Detect which cell encompasses the target text, then output its [X, Y] center coordinate. 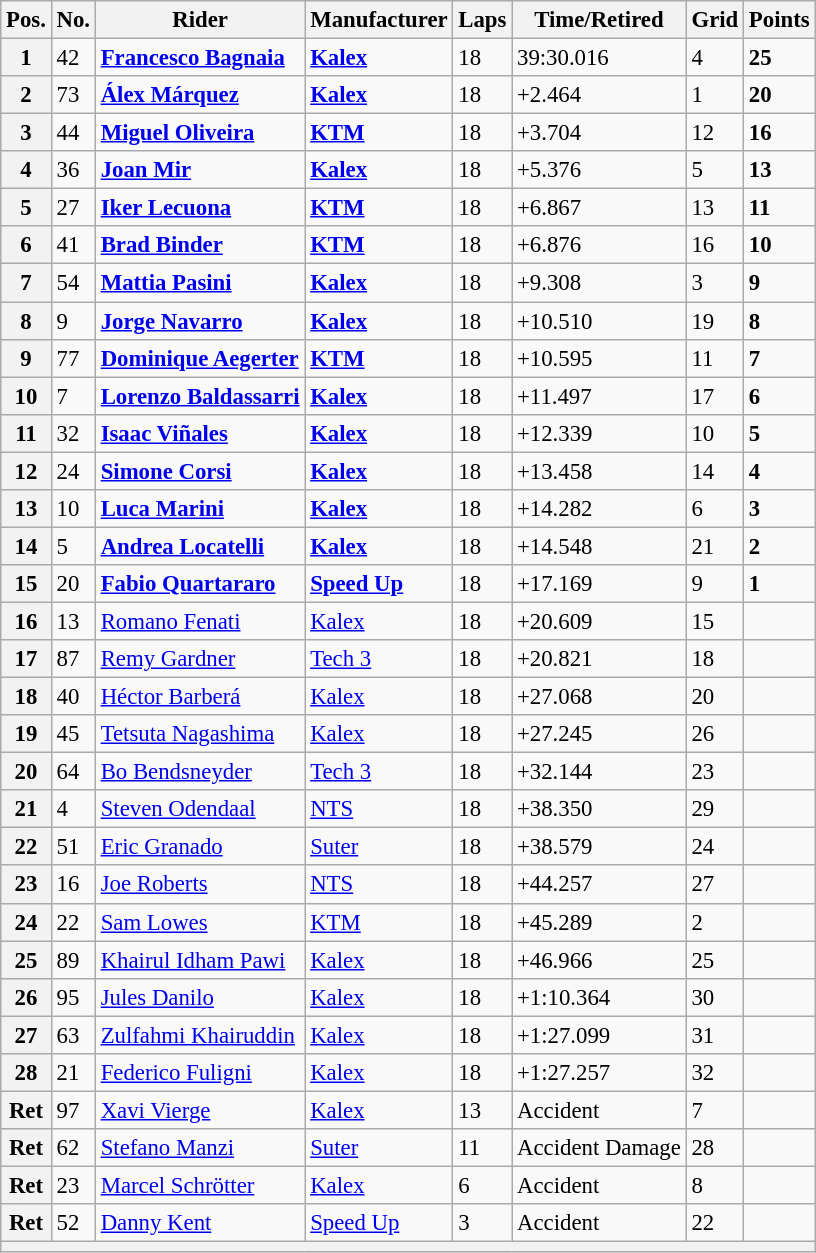
Brad Binder [200, 245]
39:30.016 [599, 58]
Mattia Pasini [200, 283]
+3.704 [599, 133]
Joe Roberts [200, 885]
44 [73, 133]
+10.595 [599, 358]
Danny Kent [200, 1223]
63 [73, 1035]
40 [73, 697]
+45.289 [599, 922]
Lorenzo Baldassarri [200, 396]
Tetsuta Nagashima [200, 734]
97 [73, 1110]
Isaac Viñales [200, 433]
77 [73, 358]
Marcel Schrötter [200, 1185]
Iker Lecuona [200, 208]
+14.282 [599, 509]
95 [73, 997]
Time/Retired [599, 20]
89 [73, 960]
30 [714, 997]
Héctor Barberá [200, 697]
Miguel Oliveira [200, 133]
Francesco Bagnaia [200, 58]
+27.245 [599, 734]
No. [73, 20]
Simone Corsi [200, 471]
64 [73, 772]
+2.464 [599, 95]
+32.144 [599, 772]
87 [73, 659]
Jorge Navarro [200, 321]
Jules Danilo [200, 997]
+44.257 [599, 885]
+6.867 [599, 208]
Steven Odendaal [200, 809]
+9.308 [599, 283]
Dominique Aegerter [200, 358]
+46.966 [599, 960]
+13.458 [599, 471]
Eric Granado [200, 847]
+1:27.099 [599, 1035]
+11.497 [599, 396]
Manufacturer [379, 20]
Álex Márquez [200, 95]
52 [73, 1223]
+1:27.257 [599, 1073]
45 [73, 734]
Khairul Idham Pawi [200, 960]
Andrea Locatelli [200, 546]
+10.510 [599, 321]
Zulfahmi Khairuddin [200, 1035]
Sam Lowes [200, 922]
Federico Fuligni [200, 1073]
Luca Marini [200, 509]
Romano Fenati [200, 621]
54 [73, 283]
Grid [714, 20]
+20.609 [599, 621]
Xavi Vierge [200, 1110]
51 [73, 847]
+38.350 [599, 809]
36 [73, 170]
+5.376 [599, 170]
Bo Bendsneyder [200, 772]
+1:10.364 [599, 997]
+20.821 [599, 659]
62 [73, 1148]
+14.548 [599, 546]
+38.579 [599, 847]
Points [780, 20]
Accident Damage [599, 1148]
Rider [200, 20]
+27.068 [599, 697]
+6.876 [599, 245]
29 [714, 809]
+17.169 [599, 584]
Laps [482, 20]
42 [73, 58]
73 [73, 95]
Joan Mir [200, 170]
41 [73, 245]
Fabio Quartararo [200, 584]
Remy Gardner [200, 659]
Stefano Manzi [200, 1148]
31 [714, 1035]
Pos. [26, 20]
+12.339 [599, 433]
